Return [X, Y] of the center of cell containing provided text 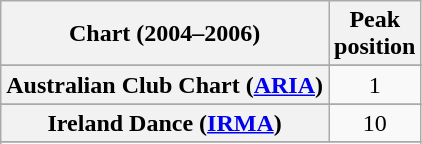
Australian Club Chart (ARIA) [165, 85]
10 [374, 123]
1 [374, 85]
Chart (2004–2006) [165, 34]
Peakposition [374, 34]
Ireland Dance (IRMA) [165, 123]
